Detect which cell encompasses the target text, then output its [X, Y] center coordinate. 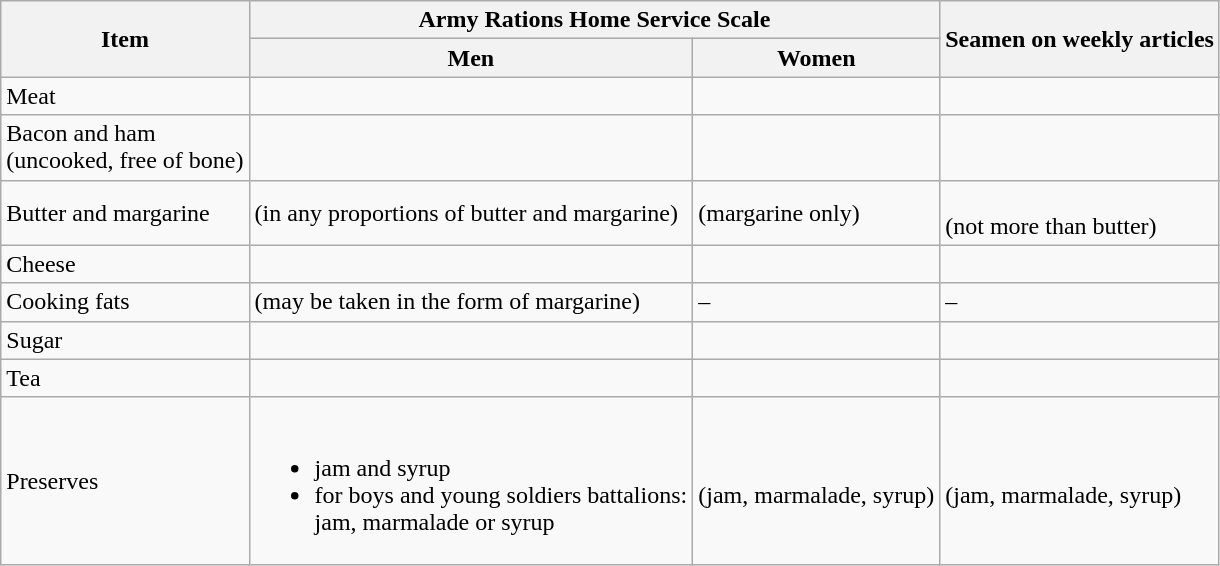
Army Rations Home Service Scale [594, 20]
(may be taken in the form of margarine) [471, 302]
(margarine only) [816, 212]
Women [816, 58]
Seamen on weekly articles [1080, 39]
Butter and margarine [125, 212]
(not more than butter) [1080, 212]
Meat [125, 96]
Item [125, 39]
Men [471, 58]
Preserves [125, 480]
Sugar [125, 340]
Cooking fats [125, 302]
Cheese [125, 264]
Bacon and ham(uncooked, free of bone) [125, 148]
jam and syrup for boys and young soldiers battalions:jam, marmalade or syrup [471, 480]
(in any proportions of butter and margarine) [471, 212]
Tea [125, 378]
